Output the (X, Y) coordinate of the center of the cell containing the given text.  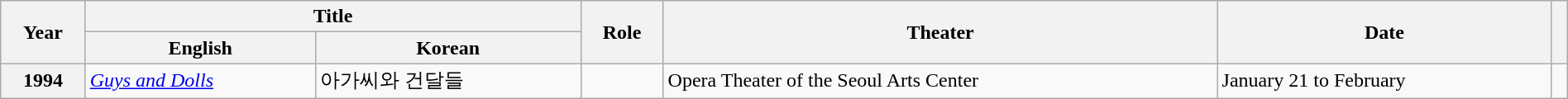
1994 (43, 81)
English (200, 48)
Role (622, 32)
Year (43, 32)
Theater (940, 32)
Guys and Dolls (200, 81)
Korean (448, 48)
Date (1384, 32)
Opera Theater of the Seoul Arts Center (940, 81)
Title (332, 16)
아가씨와 건달들 (448, 81)
January 21 to February (1384, 81)
